Locate the cell with the specified text and output its [x, y] center coordinate. 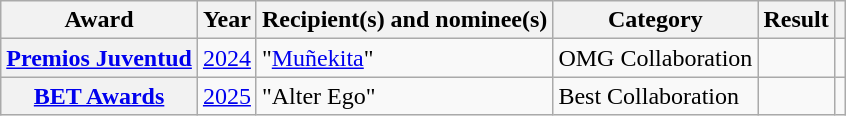
"Muñekita" [404, 58]
"Alter Ego" [404, 96]
2025 [226, 96]
Award [100, 20]
Category [656, 20]
BET Awards [100, 96]
OMG Collaboration [656, 58]
Result [796, 20]
Premios Juventud [100, 58]
Best Collaboration [656, 96]
Recipient(s) and nominee(s) [404, 20]
Year [226, 20]
2024 [226, 58]
